For the text-containing cell, return its midpoint in (X, Y) coordinate format. 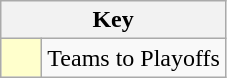
Teams to Playoffs (134, 58)
Key (114, 20)
